Locate the cell with the specified text and output its [x, y] center coordinate. 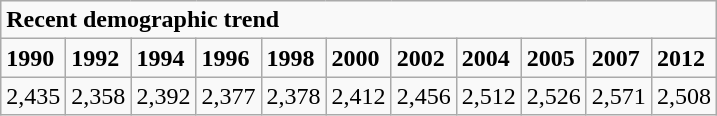
2,392 [164, 96]
Recent demographic trend [359, 20]
1996 [228, 58]
2,456 [424, 96]
2,378 [294, 96]
2,377 [228, 96]
2005 [554, 58]
2,508 [684, 96]
1992 [98, 58]
2007 [618, 58]
2012 [684, 58]
2,435 [34, 96]
2000 [358, 58]
2004 [488, 58]
1998 [294, 58]
1994 [164, 58]
2002 [424, 58]
2,512 [488, 96]
2,526 [554, 96]
2,358 [98, 96]
2,571 [618, 96]
2,412 [358, 96]
1990 [34, 58]
